Detect which cell encompasses the target text, then output its (x, y) center coordinate. 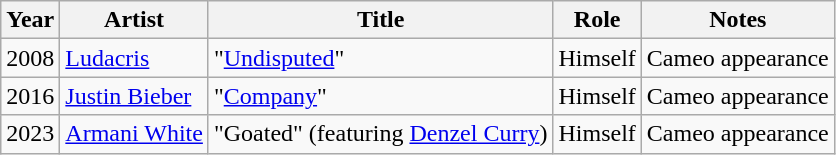
Role (597, 20)
2008 (30, 58)
"Goated" (featuring Denzel Curry) (380, 134)
"Undisputed" (380, 58)
Justin Bieber (134, 96)
Ludacris (134, 58)
Artist (134, 20)
Notes (738, 20)
2016 (30, 96)
Title (380, 20)
Armani White (134, 134)
Year (30, 20)
2023 (30, 134)
"Company" (380, 96)
